Locate the cell with the specified text and output its (x, y) center coordinate. 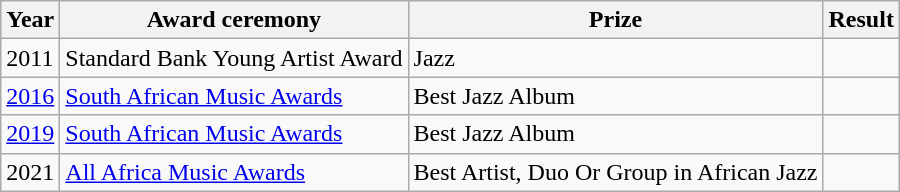
2019 (30, 134)
Standard Bank Young Artist Award (234, 58)
Prize (616, 20)
All Africa Music Awards (234, 172)
2011 (30, 58)
Result (861, 20)
Year (30, 20)
Award ceremony (234, 20)
Jazz (616, 58)
2016 (30, 96)
2021 (30, 172)
Best Artist, Duo Or Group in African Jazz (616, 172)
